Provide the [X, Y] coordinate of the cell's center where the given text is located.  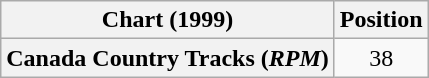
Canada Country Tracks (RPM) [168, 58]
Chart (1999) [168, 20]
38 [381, 58]
Position [381, 20]
